Find where the given text appears and provide that cell's center as [x, y] coordinate. 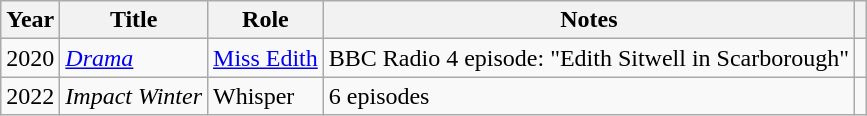
Notes [588, 20]
2020 [30, 58]
Title [134, 20]
Impact Winter [134, 96]
Role [266, 20]
6 episodes [588, 96]
Drama [134, 58]
2022 [30, 96]
Year [30, 20]
Whisper [266, 96]
BBC Radio 4 episode: "Edith Sitwell in Scarborough" [588, 58]
Miss Edith [266, 58]
